Find where the given text appears and provide that cell's center as [X, Y] coordinate. 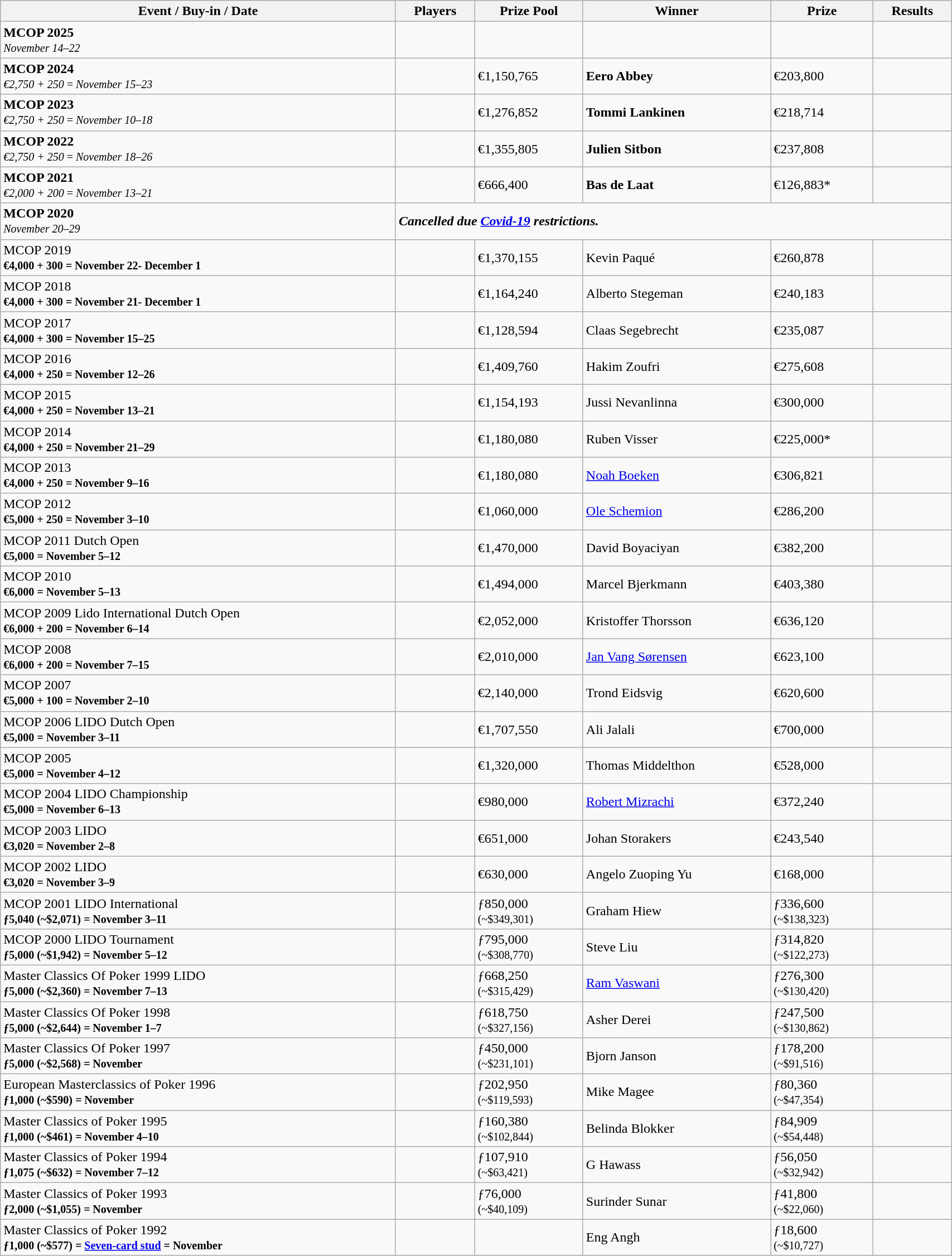
€2,052,000 [529, 620]
Asher Derei [676, 1020]
ƒ202,950(~$119,593) [529, 1092]
ƒ850,000(~$349,301) [529, 910]
€218,714 [822, 113]
€235,087 [822, 330]
Event / Buy-in / Date [199, 11]
€243,540 [822, 838]
ƒ178,200(~$91,516) [822, 1056]
€528,000 [822, 765]
Players [435, 11]
Ruben Visser [676, 438]
Master Classics Of Poker 1998 ƒ5,000 (~$2,644) = November 1–7 [199, 1020]
€630,000 [529, 875]
MCOP 2011 Dutch Open €5,000 = November 5–12 [199, 548]
Mike Magee [676, 1092]
€300,000 [822, 403]
MCOP 2004 LIDO Championship €5,000 = November 6–13 [199, 802]
Robert Mizrachi [676, 802]
ƒ160,380(~$102,844) [529, 1129]
ƒ107,910(~$63,421) [529, 1165]
ƒ618,750(~$327,156) [529, 1020]
€620,600 [822, 693]
Jan Vang Sørensen [676, 657]
Trond Eidsvig [676, 693]
Results [912, 11]
Master Classics of Poker 1993 ƒ2,000 (~$1,055) = November [199, 1201]
€700,000 [822, 730]
MCOP 2018 €4,000 + 300 = November 21- December 1 [199, 293]
€623,100 [822, 657]
Prize Pool [529, 11]
MCOP 2007 €5,000 + 100 = November 2–10 [199, 693]
€237,808 [822, 148]
€275,608 [822, 366]
MCOP 2010 €6,000 = November 5–13 [199, 584]
MCOP 2009 Lido International Dutch Open €6,000 + 200 = November 6–14 [199, 620]
€260,878 [822, 258]
G Hawass [676, 1165]
€1,370,155 [529, 258]
€1,154,193 [529, 403]
MCOP 2025 November 14–22 [199, 40]
€403,380 [822, 584]
€1,276,852 [529, 113]
€1,150,765 [529, 76]
€286,200 [822, 512]
€1,060,000 [529, 512]
€168,000 [822, 875]
Bas de Laat [676, 185]
Cancelled due Covid-19 restrictions. [673, 221]
ƒ84,909(~$54,448) [822, 1129]
ƒ56,050(~$32,942) [822, 1165]
MCOP 2022 €2,750 + 250 = November 18–26 [199, 148]
€636,120 [822, 620]
ƒ668,250(~$315,429) [529, 983]
€1,128,594 [529, 330]
ƒ41,800(~$22,060) [822, 1201]
ƒ247,500(~$130,862) [822, 1020]
MCOP 2013 €4,000 + 250 = November 9–16 [199, 475]
MCOP 2019 €4,000 + 300 = November 22- December 1 [199, 258]
€1,164,240 [529, 293]
Noah Boeken [676, 475]
€651,000 [529, 838]
Ram Vaswani [676, 983]
Ole Schemion [676, 512]
Master Classics of Poker 1994 ƒ1,075 (~$632) = November 7–12 [199, 1165]
Marcel Bjerkmann [676, 584]
MCOP 2014 €4,000 + 250 = November 21–29 [199, 438]
€126,883* [822, 185]
David Boyaciyan [676, 548]
€372,240 [822, 802]
ƒ18,600(~$10,727) [822, 1237]
Master Classics of Poker 1995 ƒ1,000 (~$461) = November 4–10 [199, 1129]
Kristoffer Thorsson [676, 620]
Thomas Middelthon [676, 765]
Ali Jalali [676, 730]
MCOP 2003 LIDO €3,020 = November 2–8 [199, 838]
ƒ795,000(~$308,770) [529, 947]
MCOP 2000 LIDO Tournament ƒ5,000 (~$1,942) = November 5–12 [199, 947]
Master Classics Of Poker 1997 ƒ5,000 (~$2,568) = November [199, 1056]
MCOP 2012 €5,000 + 250 = November 3–10 [199, 512]
€240,183 [822, 293]
Prize [822, 11]
€666,400 [529, 185]
Johan Storakers [676, 838]
€1,470,000 [529, 548]
ƒ336,600(~$138,323) [822, 910]
Winner [676, 11]
€1,707,550 [529, 730]
MCOP 2001 LIDO International ƒ5,040 (~$2,071) = November 3–11 [199, 910]
Eero Abbey [676, 76]
Julien Sitbon [676, 148]
Eng Angh [676, 1237]
ƒ80,360(~$47,354) [822, 1092]
€306,821 [822, 475]
€2,010,000 [529, 657]
MCOP 2005 €5,000 = November 4–12 [199, 765]
MCOP 2017 €4,000 + 300 = November 15–25 [199, 330]
€225,000* [822, 438]
MCOP 2008 €6,000 + 200 = November 7–15 [199, 657]
ƒ314,820(~$122,273) [822, 947]
Graham Hiew [676, 910]
Belinda Blokker [676, 1129]
Hakim Zoufri [676, 366]
€382,200 [822, 548]
ƒ76,000(~$40,109) [529, 1201]
Tommi Lankinen [676, 113]
Angelo Zuoping Yu [676, 875]
MCOP 2020 November 20–29 [199, 221]
€203,800 [822, 76]
MCOP 2006 LIDO Dutch Open €5,000 = November 3–11 [199, 730]
Master Classics Of Poker 1999 LIDO ƒ5,000 (~$2,360) = November 7–13 [199, 983]
€1,494,000 [529, 584]
€1,409,760 [529, 366]
Alberto Stegeman [676, 293]
€2,140,000 [529, 693]
Kevin Paqué [676, 258]
€1,355,805 [529, 148]
MCOP 2021 €2,000 + 200 = November 13–21 [199, 185]
European Masterclassics of Poker 1996 ƒ1,000 (~$590) = November [199, 1092]
€1,320,000 [529, 765]
Claas Segebrecht [676, 330]
MCOP 2016 €4,000 + 250 = November 12–26 [199, 366]
MCOP 2024 €2,750 + 250 = November 15–23 [199, 76]
MCOP 2002 LIDO €3,020 = November 3–9 [199, 875]
ƒ276,300(~$130,420) [822, 983]
Master Classics of Poker 1992 ƒ1,000 (~$577) = Seven-card stud = November [199, 1237]
MCOP 2015 €4,000 + 250 = November 13–21 [199, 403]
Jussi Nevanlinna [676, 403]
€980,000 [529, 802]
ƒ450,000(~$231,101) [529, 1056]
Steve Liu [676, 947]
Surinder Sunar [676, 1201]
Bjorn Janson [676, 1056]
MCOP 2023 €2,750 + 250 = November 10–18 [199, 113]
